Capture the cell that displays the provided text and extract its [x, y] central coordinate. 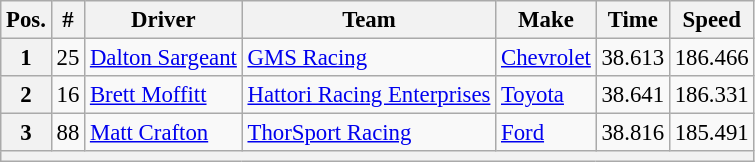
185.491 [712, 133]
Speed [712, 20]
Team [369, 20]
16 [68, 95]
88 [68, 133]
ThorSport Racing [369, 133]
Toyota [546, 95]
Matt Crafton [164, 133]
186.466 [712, 58]
25 [68, 58]
38.816 [632, 133]
Time [632, 20]
Pos. [26, 20]
GMS Racing [369, 58]
Chevrolet [546, 58]
38.613 [632, 58]
38.641 [632, 95]
3 [26, 133]
Driver [164, 20]
Hattori Racing Enterprises [369, 95]
# [68, 20]
Brett Moffitt [164, 95]
2 [26, 95]
1 [26, 58]
Ford [546, 133]
186.331 [712, 95]
Dalton Sargeant [164, 58]
Make [546, 20]
